Search for the cell housing the specified text and yield its (x, y) center coordinate. 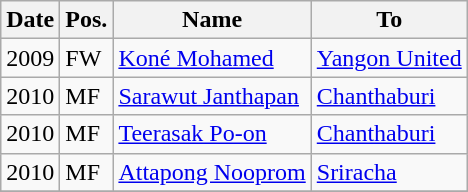
Name (212, 20)
FW (86, 58)
Teerasak Po-on (212, 134)
2009 (30, 58)
To (389, 20)
Sarawut Janthapan (212, 96)
Date (30, 20)
Sriracha (389, 172)
Yangon United (389, 58)
Koné Mohamed (212, 58)
Attapong Nooprom (212, 172)
Pos. (86, 20)
